Extract the (x, y) coordinate from the center of the cell holding the provided text.  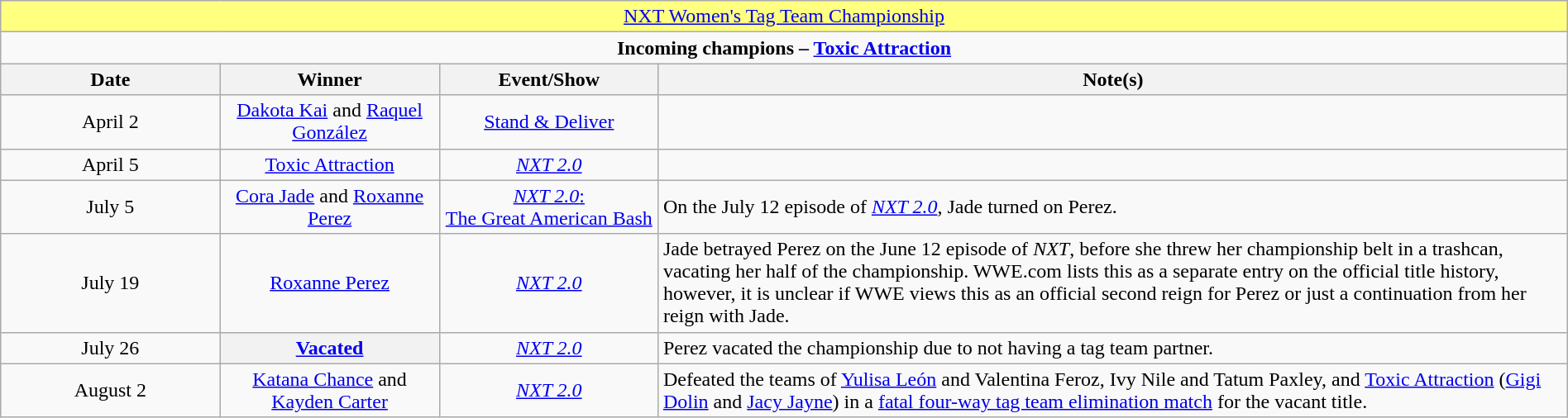
Incoming champions – Toxic Attraction (784, 48)
Perez vacated the championship due to not having a tag team partner. (1113, 348)
Dakota Kai and Raquel González (329, 122)
NXT 2.0:The Great American Bash (549, 207)
Toxic Attraction (329, 164)
Winner (329, 79)
Katana Chance and Kayden Carter (329, 390)
April 5 (111, 164)
July 5 (111, 207)
April 2 (111, 122)
NXT Women's Tag Team Championship (784, 17)
Note(s) (1113, 79)
Roxanne Perez (329, 283)
Cora Jade and Roxanne Perez (329, 207)
July 26 (111, 348)
Vacated (329, 348)
Stand & Deliver (549, 122)
Date (111, 79)
On the July 12 episode of NXT 2.0, Jade turned on Perez. (1113, 207)
July 19 (111, 283)
Event/Show (549, 79)
August 2 (111, 390)
